Locate the cell with the specified text and output its [X, Y] center coordinate. 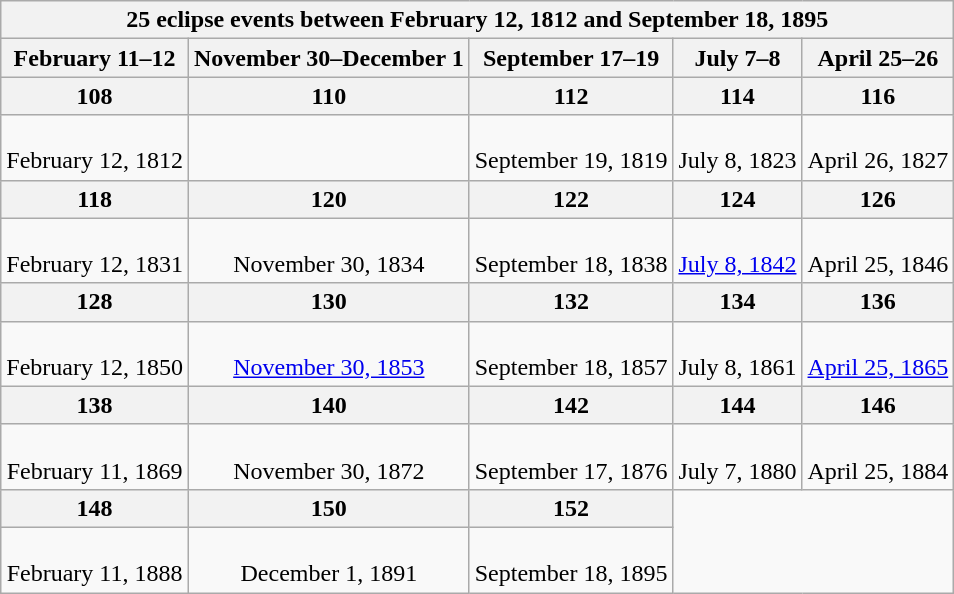
114 [738, 96]
September 18, 1838 [571, 250]
February 12, 1831 [95, 250]
September 17–19 [571, 58]
July 7, 1880 [738, 456]
April 25–26 [878, 58]
134 [738, 302]
July 8, 1823 [738, 148]
April 25, 1884 [878, 456]
152 [571, 508]
108 [95, 96]
February 11, 1888 [95, 560]
25 eclipse events between February 12, 1812 and September 18, 1895 [478, 20]
150 [328, 508]
December 1, 1891 [328, 560]
110 [328, 96]
February 12, 1850 [95, 354]
138 [95, 405]
144 [738, 405]
November 30–December 1 [328, 58]
July 8, 1842 [738, 250]
124 [738, 199]
November 30, 1872 [328, 456]
November 30, 1853 [328, 354]
September 18, 1857 [571, 354]
July 8, 1861 [738, 354]
148 [95, 508]
November 30, 1834 [328, 250]
118 [95, 199]
146 [878, 405]
February 11–12 [95, 58]
July 7–8 [738, 58]
February 12, 1812 [95, 148]
140 [328, 405]
April 25, 1846 [878, 250]
120 [328, 199]
September 18, 1895 [571, 560]
116 [878, 96]
126 [878, 199]
128 [95, 302]
September 19, 1819 [571, 148]
132 [571, 302]
130 [328, 302]
112 [571, 96]
136 [878, 302]
April 25, 1865 [878, 354]
February 11, 1869 [95, 456]
122 [571, 199]
April 26, 1827 [878, 148]
142 [571, 405]
September 17, 1876 [571, 456]
